Scan for the cell matching the given text and deliver its [X, Y] coordinate at center. 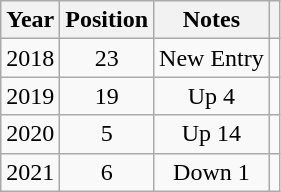
New Entry [212, 58]
19 [107, 96]
Notes [212, 20]
Year [30, 20]
2020 [30, 134]
6 [107, 172]
2019 [30, 96]
23 [107, 58]
Position [107, 20]
Up 4 [212, 96]
5 [107, 134]
2021 [30, 172]
Down 1 [212, 172]
Up 14 [212, 134]
2018 [30, 58]
